Search for the cell housing the specified text and yield its [X, Y] center coordinate. 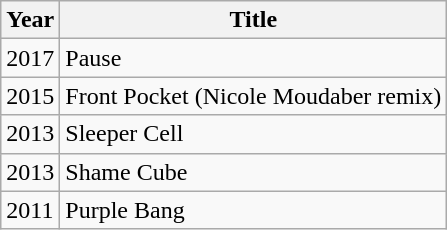
Year [30, 20]
Title [254, 20]
2017 [30, 58]
2015 [30, 96]
Pause [254, 58]
Shame Cube [254, 172]
Front Pocket (Nicole Moudaber remix) [254, 96]
Sleeper Cell [254, 134]
2011 [30, 210]
Purple Bang [254, 210]
